Find where the given text appears and provide that cell's center as [X, Y] coordinate. 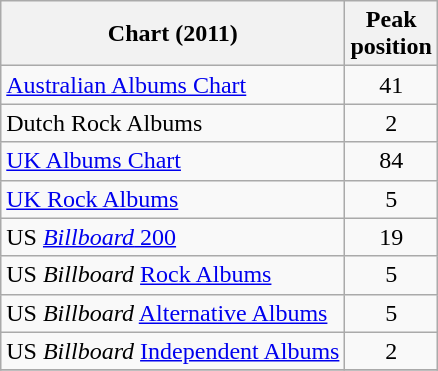
41 [391, 85]
84 [391, 161]
US Billboard Independent Albums [173, 351]
Peakposition [391, 34]
19 [391, 237]
Chart (2011) [173, 34]
UK Rock Albums [173, 199]
Australian Albums Chart [173, 85]
US Billboard Alternative Albums [173, 313]
Dutch Rock Albums [173, 123]
UK Albums Chart [173, 161]
US Billboard Rock Albums [173, 275]
US Billboard 200 [173, 237]
